Search for the cell housing the specified text and yield its (x, y) center coordinate. 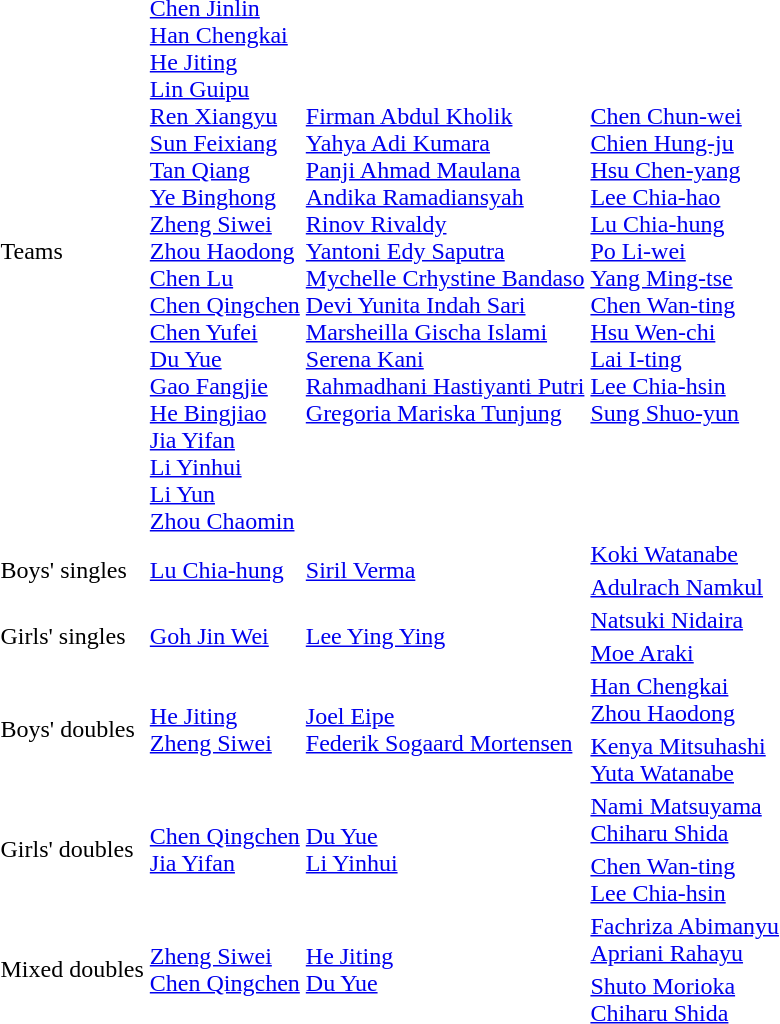
Lee Ying Ying (445, 636)
Du Yue Li Yinhui (445, 850)
Goh Jin Wei (224, 636)
Chen Qingchen Jia Yifan (224, 850)
Siril Verma (445, 570)
Joel Eipe Federik Sogaard Mortensen (445, 730)
He Jiting Zheng Siwei (224, 730)
Lu Chia-hung (224, 570)
